Find where the given text appears and provide that cell's center as (X, Y) coordinate. 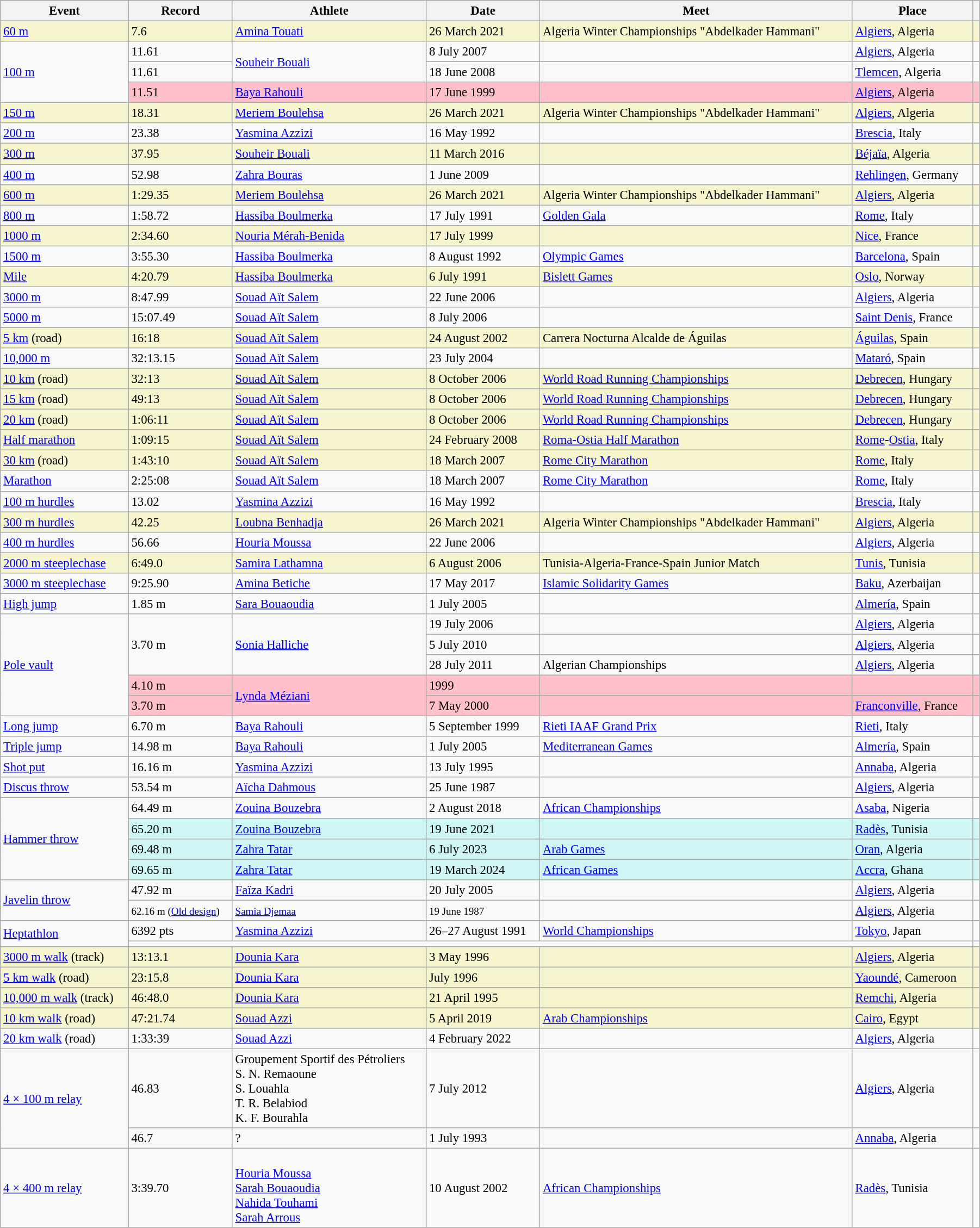
Place (913, 11)
6:49.0 (181, 563)
18.31 (181, 113)
19 June 2021 (483, 829)
Rome-Ostia, Italy (913, 440)
Samia Djemaa (329, 910)
100 m hurdles (64, 501)
1500 m (64, 256)
6.70 m (181, 727)
Date (483, 11)
69.65 m (181, 870)
3 May 1996 (483, 957)
600 m (64, 195)
26–27 August 1991 (483, 931)
69.48 m (181, 849)
11.51 (181, 92)
62.16 m (Old design) (181, 910)
5 September 1999 (483, 727)
Tlemcen, Algeria (913, 72)
100 m (64, 72)
15 km (road) (64, 399)
1 June 2009 (483, 175)
15:07.49 (181, 318)
Nice, France (913, 235)
Yaoundé, Cameroon (913, 977)
Cairo, Egypt (913, 1019)
Tunisia-Algeria-France-Spain Junior Match (696, 563)
7 May 2000 (483, 706)
9:25.90 (181, 584)
Mataró, Spain (913, 358)
300 m hurdles (64, 522)
64.49 m (181, 808)
32:13.15 (181, 358)
5 July 2010 (483, 644)
Nouria Mérah-Benida (329, 235)
17 July 1991 (483, 215)
4:20.79 (181, 277)
46.83 (181, 1089)
23 July 2004 (483, 358)
300 m (64, 154)
Lynda Méziani (329, 696)
Baku, Azerbaijan (913, 584)
1999 (483, 686)
65.20 m (181, 829)
5 April 2019 (483, 1019)
Amina Touati (329, 32)
37.95 (181, 154)
8:47.99 (181, 297)
3000 m walk (track) (64, 957)
200 m (64, 133)
Tunis, Tunisia (913, 563)
3:55.30 (181, 256)
Rehlingen, Germany (913, 175)
Groupement Sportif des PétroliersS. N. RemaouneS. LouahlaT. R. BelabiodK. F. Bourahla (329, 1089)
6 July 1991 (483, 277)
Rieti IAAF Grand Prix (696, 727)
2:25:08 (181, 481)
Heptathlon (64, 934)
19 June 1987 (483, 910)
47:21.74 (181, 1019)
Half marathon (64, 440)
Javelin throw (64, 900)
Mile (64, 277)
Hammer throw (64, 839)
African Games (696, 870)
4.10 m (181, 686)
25 June 1987 (483, 788)
Loubna Benhadja (329, 522)
Arab Games (696, 849)
18 June 2008 (483, 72)
42.25 (181, 522)
19 July 2006 (483, 624)
13.02 (181, 501)
Zahra Bouras (329, 175)
14.98 m (181, 747)
? (329, 1138)
5 km walk (road) (64, 977)
Meet (696, 11)
400 m hurdles (64, 542)
Amina Betiche (329, 584)
1:29.35 (181, 195)
3000 m steeplechase (64, 584)
46.7 (181, 1138)
10 km (road) (64, 379)
Marathon (64, 481)
1000 m (64, 235)
2000 m steeplechase (64, 563)
Oslo, Norway (913, 277)
20 July 2005 (483, 890)
23:15.8 (181, 977)
46:48.0 (181, 998)
3:39.70 (181, 1188)
Arab Championships (696, 1019)
6 August 2006 (483, 563)
5 km (road) (64, 338)
21 April 1995 (483, 998)
Sonia Halliche (329, 645)
7 July 2012 (483, 1089)
49:13 (181, 399)
4 × 100 m relay (64, 1099)
1 July 1993 (483, 1138)
4 February 2022 (483, 1039)
Bislett Games (696, 277)
6392 pts (181, 931)
High jump (64, 604)
150 m (64, 113)
13:13.1 (181, 957)
10 August 2002 (483, 1188)
Record (181, 11)
Long jump (64, 727)
1:09:15 (181, 440)
1:33:39 (181, 1039)
Golden Gala (696, 215)
Houria Moussa (329, 542)
Triple jump (64, 747)
8 July 2006 (483, 318)
2:34.60 (181, 235)
Franconville, France (913, 706)
Olympic Games (696, 256)
60 m (64, 32)
8 August 1992 (483, 256)
Roma-Ostia Half Marathon (696, 440)
July 1996 (483, 977)
Athlete (329, 11)
Rieti, Italy (913, 727)
Remchi, Algeria (913, 998)
Event (64, 11)
Pole vault (64, 665)
Accra, Ghana (913, 870)
19 March 2024 (483, 870)
24 August 2002 (483, 338)
56.66 (181, 542)
1:58.72 (181, 215)
53.54 m (181, 788)
Águilas, Spain (913, 338)
3000 m (64, 297)
7.6 (181, 32)
8 July 2007 (483, 52)
32:13 (181, 379)
Samira Lathamna (329, 563)
Saint Denis, France (913, 318)
Barcelona, Spain (913, 256)
20 km (road) (64, 420)
1:06:11 (181, 420)
2 August 2018 (483, 808)
Tokyo, Japan (913, 931)
52.98 (181, 175)
16.16 m (181, 767)
16:18 (181, 338)
Discus throw (64, 788)
Béjaïa, Algeria (913, 154)
1.85 m (181, 604)
Aïcha Dahmous (329, 788)
Algerian Championships (696, 665)
5000 m (64, 318)
Islamic Solidarity Games (696, 584)
Mediterranean Games (696, 747)
800 m (64, 215)
Asaba, Nigeria (913, 808)
24 February 2008 (483, 440)
400 m (64, 175)
17 June 1999 (483, 92)
4 × 400 m relay (64, 1188)
Sara Bouaoudia (329, 604)
Houria MoussaSarah BouaoudiaNahida TouhamiSarah Arrous (329, 1188)
6 July 2023 (483, 849)
20 km walk (road) (64, 1039)
17 May 2017 (483, 584)
World Championships (696, 931)
47.92 m (181, 890)
Faïza Kadri (329, 890)
10,000 m (64, 358)
Shot put (64, 767)
Oran, Algeria (913, 849)
28 July 2011 (483, 665)
Carrera Nocturna Alcalde de Águilas (696, 338)
10,000 m walk (track) (64, 998)
30 km (road) (64, 461)
11 March 2016 (483, 154)
17 July 1999 (483, 235)
23.38 (181, 133)
10 km walk (road) (64, 1019)
1:43:10 (181, 461)
13 July 1995 (483, 767)
